Provide the [x, y] coordinate of the cell's center where the given text is located.  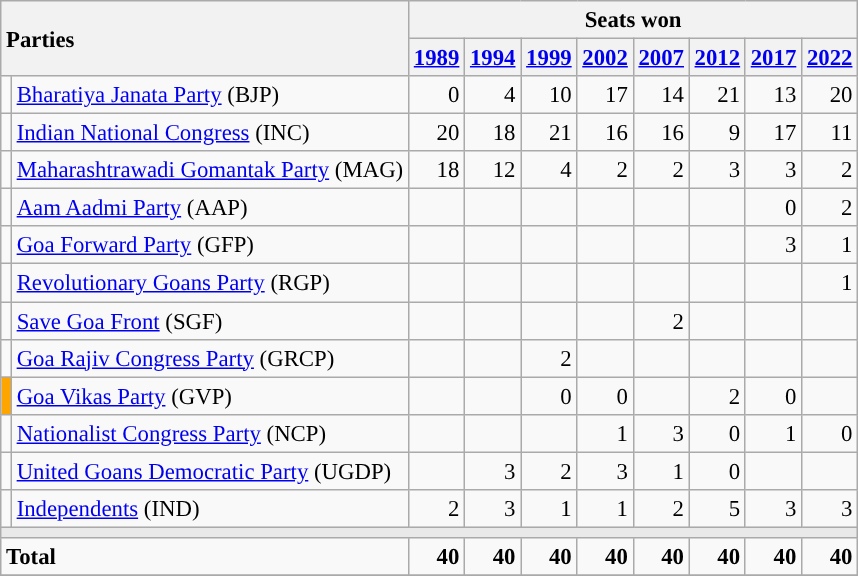
2017 [773, 58]
Aam Aadmi Party (AAP) [210, 208]
Independents (IND) [210, 509]
Indian National Congress (INC) [210, 133]
Revolutionary Goans Party (RGP) [210, 283]
14 [661, 95]
Maharashtrawadi Gomantak Party (MAG) [210, 170]
Total [205, 557]
2012 [717, 58]
12 [493, 170]
Goa Vikas Party (GVP) [210, 396]
Goa Forward Party (GFP) [210, 245]
Bharatiya Janata Party (BJP) [210, 95]
11 [830, 133]
Save Goa Front (SGF) [210, 321]
Seats won [632, 20]
5 [717, 509]
2002 [605, 58]
Nationalist Congress Party (NCP) [210, 433]
2007 [661, 58]
10 [549, 95]
1989 [436, 58]
United Goans Democratic Party (UGDP) [210, 471]
1994 [493, 58]
Parties [205, 38]
13 [773, 95]
9 [717, 133]
2022 [830, 58]
Goa Rajiv Congress Party (GRCP) [210, 358]
1999 [549, 58]
